Determine the (x, y) coordinate at the center of the cell enclosing the given text.  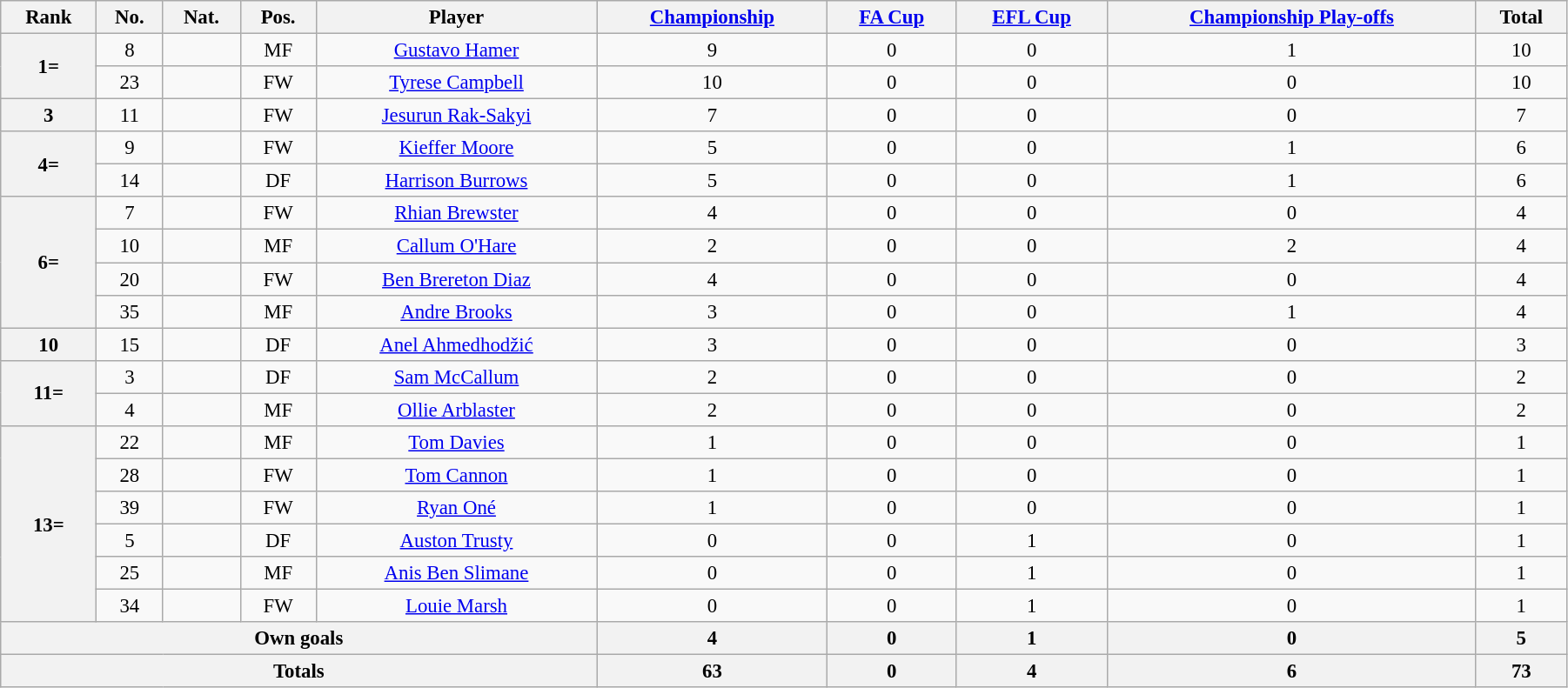
EFL Cup (1031, 17)
Rhian Brewster (456, 213)
Totals (299, 671)
Sam McCallum (456, 377)
Total (1521, 17)
23 (130, 83)
73 (1521, 671)
11 (130, 116)
Louie Marsh (456, 606)
Jesurun Rak-Sakyi (456, 116)
6= (49, 262)
11= (49, 393)
25 (130, 573)
15 (130, 344)
FA Cup (891, 17)
Ryan Oné (456, 508)
Tom Davies (456, 443)
34 (130, 606)
Anis Ben Slimane (456, 573)
Rank (49, 17)
35 (130, 311)
Harrison Burrows (456, 181)
Anel Ahmedhodžić (456, 344)
Own goals (299, 638)
Kieffer Moore (456, 148)
Pos. (278, 17)
Ben Brereton Diaz (456, 279)
Championship Play-offs (1291, 17)
Nat. (202, 17)
4= (49, 164)
8 (130, 50)
No. (130, 17)
28 (130, 475)
Tyrese Campbell (456, 83)
13= (49, 524)
1= (49, 66)
Player (456, 17)
Gustavo Hamer (456, 50)
Ollie Arblaster (456, 410)
63 (712, 671)
14 (130, 181)
Callum O'Hare (456, 246)
Championship (712, 17)
Tom Cannon (456, 475)
20 (130, 279)
Andre Brooks (456, 311)
Auston Trusty (456, 540)
22 (130, 443)
39 (130, 508)
